Provide the [x, y] coordinate of the cell's center where the given text is located.  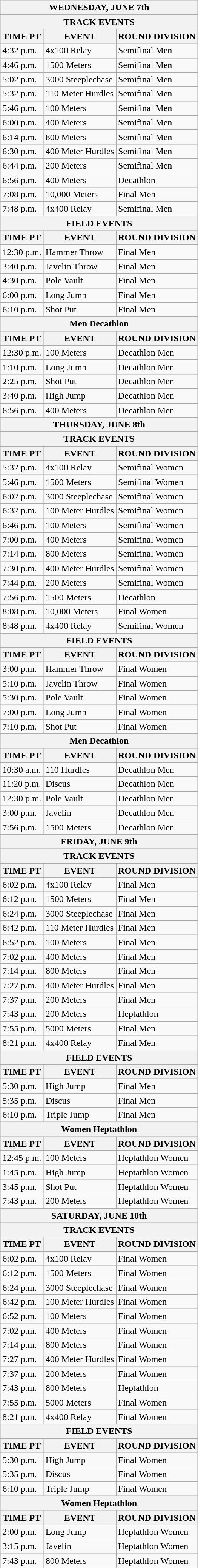
2:25 p.m. [22, 381]
3:15 p.m. [22, 1546]
THURSDAY, JUNE 8th [99, 425]
7:10 p.m. [22, 727]
8:08 p.m. [22, 611]
1:45 p.m. [22, 1172]
4:46 p.m. [22, 65]
12:45 p.m. [22, 1158]
5:10 p.m. [22, 683]
4:32 p.m. [22, 51]
6:46 p.m. [22, 525]
5:02 p.m. [22, 79]
6:44 p.m. [22, 165]
3:45 p.m. [22, 1187]
FRIDAY, JUNE 9th [99, 841]
7:30 p.m. [22, 568]
7:44 p.m. [22, 583]
8:48 p.m. [22, 626]
4:30 p.m. [22, 281]
6:14 p.m. [22, 137]
SATURDAY, JUNE 10th [99, 1215]
7:48 p.m. [22, 209]
110 Hurdles [80, 770]
6:32 p.m. [22, 511]
1:10 p.m. [22, 367]
2:00 p.m. [22, 1532]
11:20 p.m. [22, 784]
WEDNESDAY, JUNE 7th [99, 8]
7:08 p.m. [22, 195]
6:30 p.m. [22, 151]
10:30 a.m. [22, 770]
